Detect which cell encompasses the target text, then output its (X, Y) center coordinate. 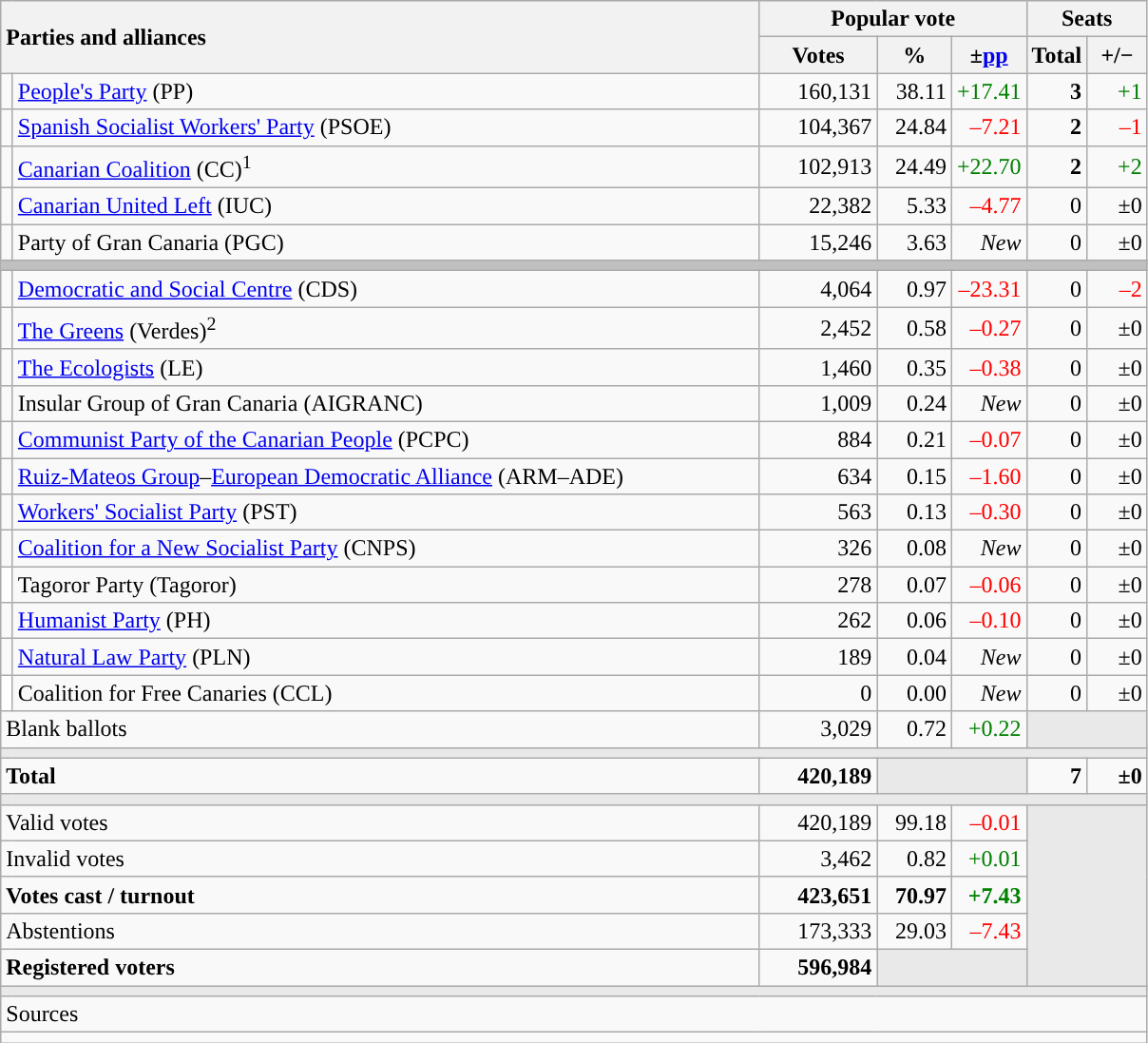
Invalid votes (380, 859)
0.58 (914, 329)
0.24 (914, 403)
24.49 (914, 167)
–1.60 (988, 476)
0.82 (914, 859)
Votes (818, 55)
3.63 (914, 242)
–0.07 (988, 439)
+0.22 (988, 729)
–0.27 (988, 329)
160,131 (818, 91)
Insular Group of Gran Canaria (AIGRANC) (386, 403)
15,246 (818, 242)
884 (818, 439)
Valid votes (380, 822)
3,462 (818, 859)
0.13 (914, 512)
3 (1057, 91)
% (914, 55)
Abstentions (380, 931)
104,367 (818, 127)
596,984 (818, 967)
2,452 (818, 329)
29.03 (914, 931)
Party of Gran Canaria (PGC) (386, 242)
–0.30 (988, 512)
0.72 (914, 729)
+/− (1118, 55)
Tagoror Party (Tagoror) (386, 585)
Democratic and Social Centre (CDS) (386, 289)
38.11 (914, 91)
0.15 (914, 476)
634 (818, 476)
People's Party (PP) (386, 91)
+2 (1118, 167)
+17.41 (988, 91)
+0.01 (988, 859)
3,029 (818, 729)
189 (818, 657)
326 (818, 549)
Canarian United Left (IUC) (386, 206)
–1 (1118, 127)
0.00 (914, 693)
7 (1057, 776)
–0.38 (988, 367)
Natural Law Party (PLN) (386, 657)
Communist Party of the Canarian People (PCPC) (386, 439)
Blank ballots (380, 729)
0.97 (914, 289)
563 (818, 512)
–4.77 (988, 206)
–0.01 (988, 822)
1,009 (818, 403)
Popular vote (893, 19)
The Ecologists (LE) (386, 367)
–23.31 (988, 289)
+7.43 (988, 895)
0.06 (914, 621)
+22.70 (988, 167)
Coalition for Free Canaries (CCL) (386, 693)
Workers' Socialist Party (PST) (386, 512)
5.33 (914, 206)
–2 (1118, 289)
+1 (1118, 91)
0.21 (914, 439)
Humanist Party (PH) (386, 621)
Votes cast / turnout (380, 895)
Sources (574, 1014)
0.07 (914, 585)
Registered voters (380, 967)
173,333 (818, 931)
Coalition for a New Socialist Party (CNPS) (386, 549)
–0.10 (988, 621)
0.04 (914, 657)
–7.43 (988, 931)
±pp (988, 55)
0.35 (914, 367)
Seats (1087, 19)
24.84 (914, 127)
0.08 (914, 549)
4,064 (818, 289)
Spanish Socialist Workers' Party (PSOE) (386, 127)
The Greens (Verdes)2 (386, 329)
Ruiz-Mateos Group–European Democratic Alliance (ARM–ADE) (386, 476)
Canarian Coalition (CC)1 (386, 167)
70.97 (914, 895)
278 (818, 585)
22,382 (818, 206)
262 (818, 621)
Parties and alliances (380, 37)
99.18 (914, 822)
–0.06 (988, 585)
423,651 (818, 895)
1,460 (818, 367)
102,913 (818, 167)
–7.21 (988, 127)
